Scan for the cell matching the given text and deliver its (x, y) coordinate at center. 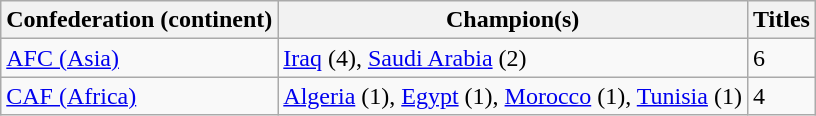
Algeria (1), Egypt (1), Morocco (1), Tunisia (1) (513, 96)
6 (781, 58)
Confederation (continent) (140, 20)
AFC (Asia) (140, 58)
Titles (781, 20)
Iraq (4), Saudi Arabia (2) (513, 58)
CAF (Africa) (140, 96)
Champion(s) (513, 20)
4 (781, 96)
